Scan for the cell matching the given text and deliver its (X, Y) coordinate at center. 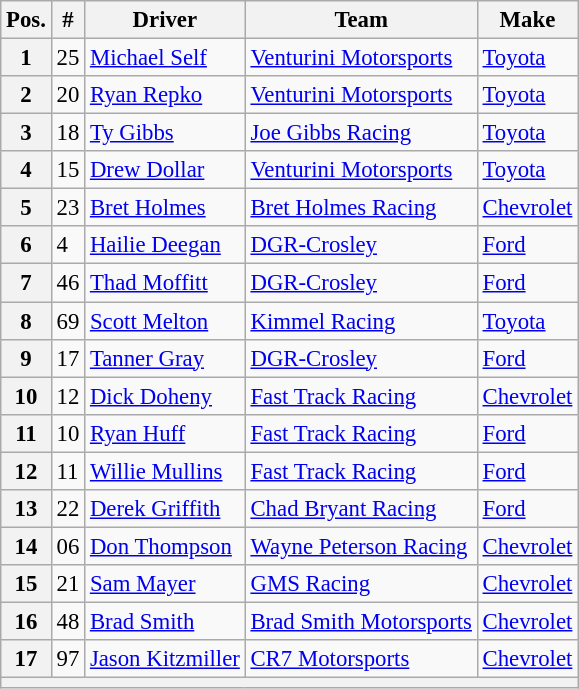
Ryan Repko (166, 95)
97 (68, 659)
2 (26, 95)
5 (26, 208)
Scott Melton (166, 321)
14 (26, 546)
GMS Racing (361, 584)
Chad Bryant Racing (361, 509)
48 (68, 621)
Wayne Peterson Racing (361, 546)
Don Thompson (166, 546)
Team (361, 20)
18 (68, 133)
Drew Dollar (166, 170)
13 (26, 509)
Brad Smith Motorsports (361, 621)
Michael Self (166, 58)
3 (26, 133)
Willie Mullins (166, 471)
Sam Mayer (166, 584)
16 (26, 621)
06 (68, 546)
46 (68, 283)
Pos. (26, 20)
Ryan Huff (166, 433)
Driver (166, 20)
23 (68, 208)
Tanner Gray (166, 358)
21 (68, 584)
Derek Griffith (166, 509)
22 (68, 509)
20 (68, 95)
1 (26, 58)
Ty Gibbs (166, 133)
Hailie Deegan (166, 245)
Thad Moffitt (166, 283)
Bret Holmes (166, 208)
CR7 Motorsports (361, 659)
Brad Smith (166, 621)
69 (68, 321)
Make (527, 20)
Bret Holmes Racing (361, 208)
6 (26, 245)
Dick Doheny (166, 396)
Jason Kitzmiller (166, 659)
25 (68, 58)
9 (26, 358)
8 (26, 321)
# (68, 20)
Kimmel Racing (361, 321)
Joe Gibbs Racing (361, 133)
7 (26, 283)
